Output the [X, Y] coordinate of the center of the cell containing the given text.  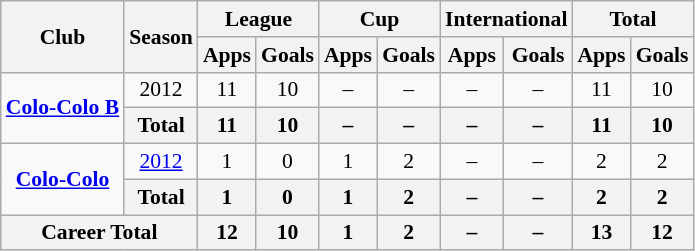
Colo-Colo [62, 180]
Club [62, 36]
Season [161, 36]
League [258, 19]
13 [601, 233]
Cup [380, 19]
Colo-Colo B [62, 108]
International [506, 19]
Career Total [100, 233]
